Determine the [X, Y] coordinate at the center of the cell enclosing the given text.  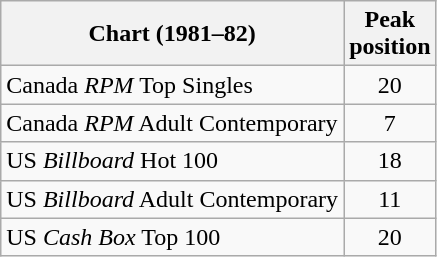
Canada RPM Adult Contemporary [172, 123]
Peakposition [390, 34]
US Billboard Adult Contemporary [172, 199]
Canada RPM Top Singles [172, 85]
18 [390, 161]
US Billboard Hot 100 [172, 161]
11 [390, 199]
Chart (1981–82) [172, 34]
7 [390, 123]
US Cash Box Top 100 [172, 237]
